Return the (x, y) coordinate for the center point of the cell that contains the specified text.  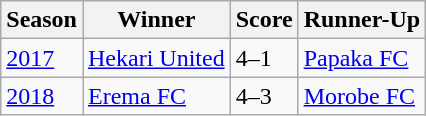
Hekari United (156, 58)
Runner-Up (362, 20)
Winner (156, 20)
Score (264, 20)
Morobe FC (362, 96)
Papaka FC (362, 58)
Season (42, 20)
2018 (42, 96)
Erema FC (156, 96)
4–3 (264, 96)
4–1 (264, 58)
2017 (42, 58)
